Return (x, y) of the center of cell containing provided text 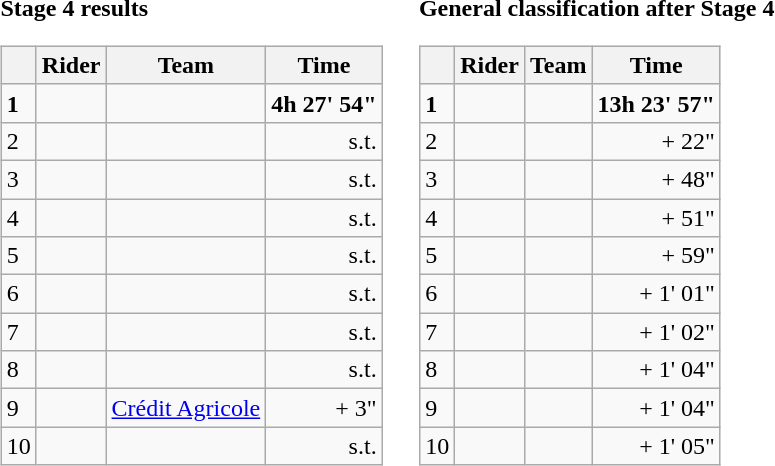
+ 48" (656, 179)
+ 1' 02" (656, 332)
+ 1' 01" (656, 294)
Crédit Agricole (186, 408)
+ 59" (656, 256)
+ 22" (656, 141)
+ 51" (656, 217)
4h 27' 54" (324, 103)
+ 3" (324, 408)
+ 1' 05" (656, 446)
13h 23' 57" (656, 103)
